Pinpoint the cell where the given text exists, returning its [X, Y] midpoint coordinate. 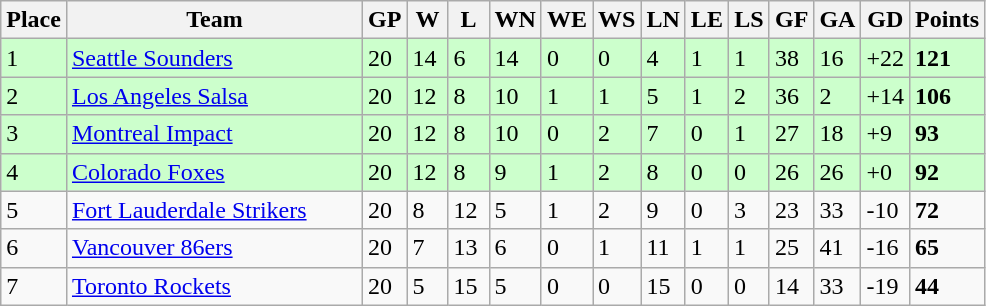
72 [948, 210]
-19 [886, 286]
L [468, 20]
-10 [886, 210]
16 [838, 58]
36 [791, 96]
11 [663, 248]
GF [791, 20]
44 [948, 286]
-16 [886, 248]
Points [948, 20]
W [428, 20]
+14 [886, 96]
GD [886, 20]
GA [838, 20]
+22 [886, 58]
41 [838, 248]
Place [34, 20]
27 [791, 134]
Team [214, 20]
Montreal Impact [214, 134]
121 [948, 58]
WS [616, 20]
Los Angeles Salsa [214, 96]
WN [515, 20]
23 [791, 210]
13 [468, 248]
25 [791, 248]
Seattle Sounders [214, 58]
WE [566, 20]
Fort Lauderdale Strikers [214, 210]
LN [663, 20]
Toronto Rockets [214, 286]
38 [791, 58]
Vancouver 86ers [214, 248]
Colorado Foxes [214, 172]
LE [706, 20]
93 [948, 134]
+9 [886, 134]
18 [838, 134]
GP [385, 20]
LS [748, 20]
92 [948, 172]
+0 [886, 172]
106 [948, 96]
65 [948, 248]
